Find where the given text appears and provide that cell's center as [x, y] coordinate. 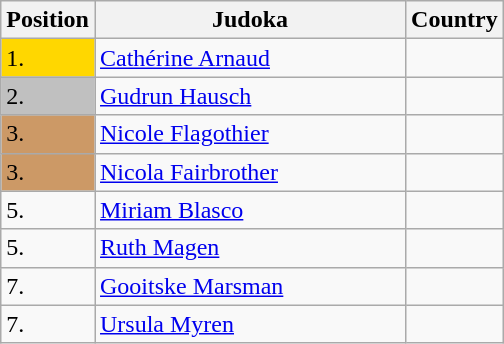
Miriam Blasco [250, 210]
Ursula Myren [250, 324]
Position [48, 20]
Cathérine Arnaud [250, 58]
Country [455, 20]
Judoka [250, 20]
1. [48, 58]
2. [48, 96]
Nicola Fairbrother [250, 172]
Ruth Magen [250, 248]
Gooitske Marsman [250, 286]
Gudrun Hausch [250, 96]
Nicole Flagothier [250, 134]
